From the cell containing the given text, extract its center point as (x, y) coordinate. 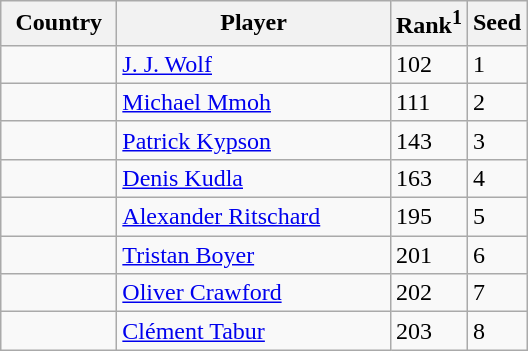
203 (428, 331)
Alexander Ritschard (254, 217)
8 (496, 331)
Player (254, 24)
Seed (496, 24)
Rank1 (428, 24)
Patrick Kypson (254, 140)
3 (496, 140)
Michael Mmoh (254, 102)
Tristan Boyer (254, 255)
Country (59, 24)
7 (496, 293)
J. J. Wolf (254, 64)
Oliver Crawford (254, 293)
Clément Tabur (254, 331)
163 (428, 178)
5 (496, 217)
201 (428, 255)
2 (496, 102)
6 (496, 255)
202 (428, 293)
4 (496, 178)
111 (428, 102)
Denis Kudla (254, 178)
195 (428, 217)
143 (428, 140)
102 (428, 64)
1 (496, 64)
